From the cell containing the given text, extract its center point as (X, Y) coordinate. 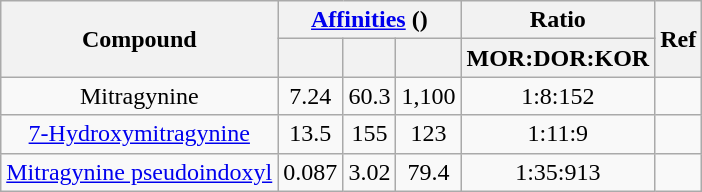
0.087 (310, 172)
13.5 (310, 134)
1,100 (428, 96)
Compound (140, 39)
Ratio (558, 20)
7-Hydroxymitragynine (140, 134)
60.3 (370, 96)
3.02 (370, 172)
155 (370, 134)
123 (428, 134)
Mitragynine (140, 96)
Mitragynine pseudoindoxyl (140, 172)
1:35:913 (558, 172)
79.4 (428, 172)
1:8:152 (558, 96)
Affinities () (370, 20)
MOR:DOR:KOR (558, 58)
Ref (678, 39)
7.24 (310, 96)
1:11:9 (558, 134)
